Identify which cell holds the provided text, then report its [X, Y] central coordinate. 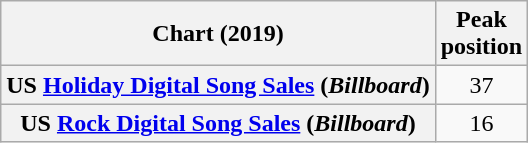
US Rock Digital Song Sales (Billboard) [218, 123]
Peakposition [481, 34]
37 [481, 85]
US Holiday Digital Song Sales (Billboard) [218, 85]
Chart (2019) [218, 34]
16 [481, 123]
